Return the (X, Y) coordinate for the center point of the cell that contains the specified text.  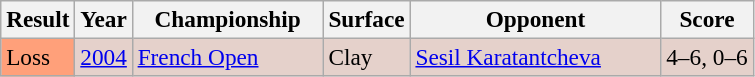
Loss (38, 57)
Championship (228, 19)
Opponent (536, 19)
French Open (228, 57)
Score (707, 19)
2004 (104, 57)
4–6, 0–6 (707, 57)
Clay (366, 57)
Sesil Karatantcheva (536, 57)
Result (38, 19)
Surface (366, 19)
Year (104, 19)
